Return the [X, Y] coordinate for the center point of the cell that contains the specified text.  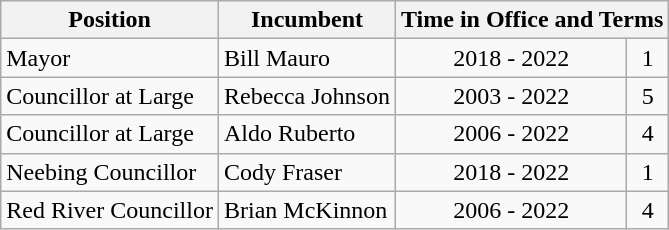
Incumbent [306, 20]
Bill Mauro [306, 58]
Rebecca Johnson [306, 96]
Position [110, 20]
Brian McKinnon [306, 210]
Time in Office and Terms [532, 20]
Mayor [110, 58]
2003 - 2022 [510, 96]
Neebing Councillor [110, 172]
Aldo Ruberto [306, 134]
Red River Councillor [110, 210]
Cody Fraser [306, 172]
5 [648, 96]
